Identify which cell holds the provided text, then report its (X, Y) central coordinate. 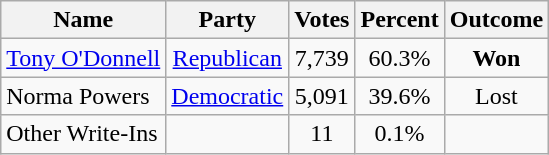
Votes (322, 20)
Norma Powers (84, 96)
Name (84, 20)
Outcome (496, 20)
Percent (400, 20)
Democratic (228, 96)
Republican (228, 58)
Other Write-Ins (84, 134)
Lost (496, 96)
5,091 (322, 96)
Tony O'Donnell (84, 58)
11 (322, 134)
Party (228, 20)
39.6% (400, 96)
Won (496, 58)
60.3% (400, 58)
7,739 (322, 58)
0.1% (400, 134)
